Locate the cell with the specified text and output its [x, y] center coordinate. 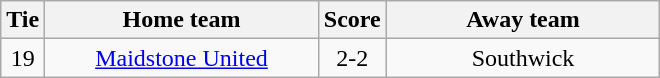
Tie [23, 20]
2-2 [352, 58]
19 [23, 58]
Southwick [523, 58]
Home team [182, 20]
Score [352, 20]
Maidstone United [182, 58]
Away team [523, 20]
